Scan for the cell matching the given text and deliver its (x, y) coordinate at center. 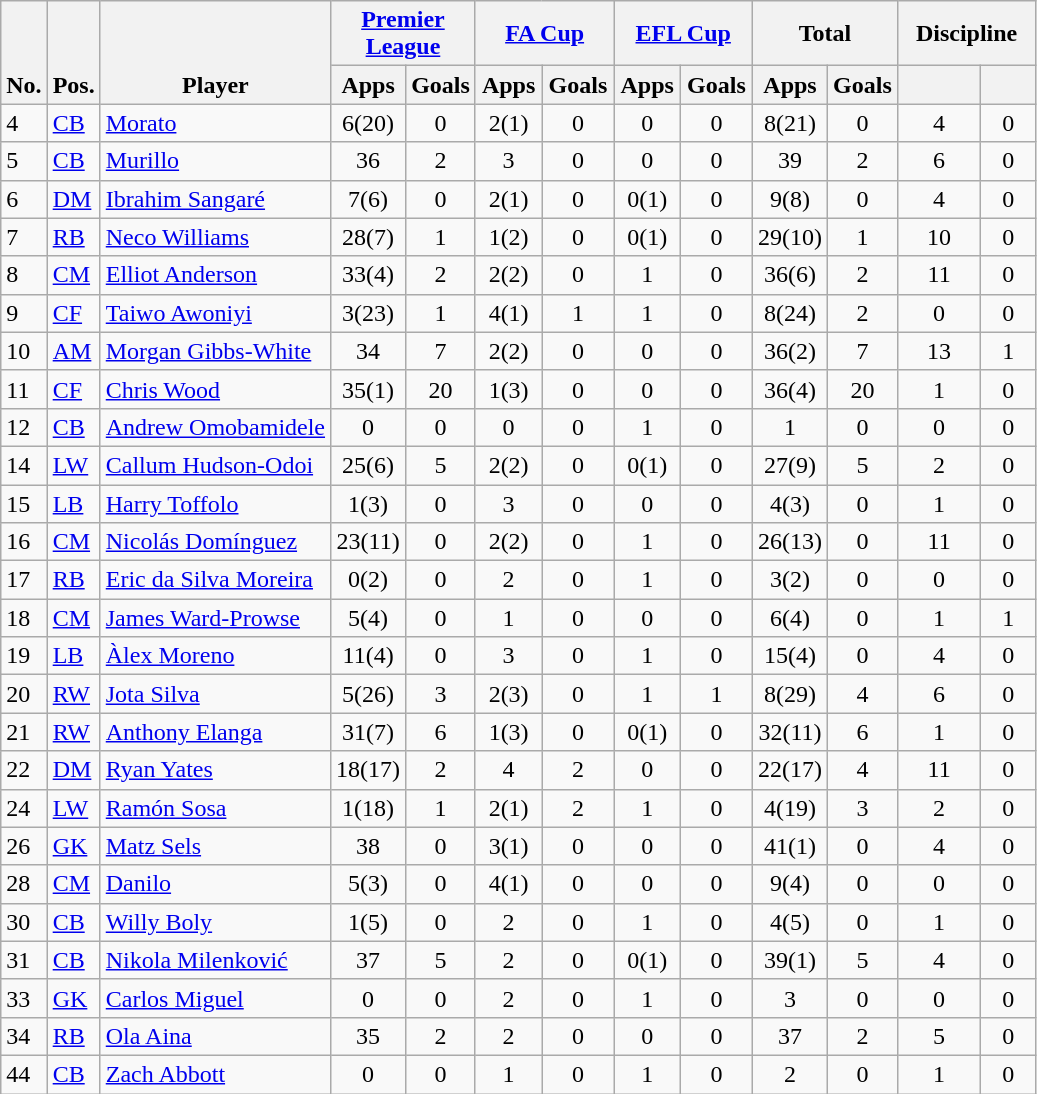
28(7) (368, 237)
5(3) (368, 884)
17 (24, 580)
Andrew Omobamidele (215, 427)
41(1) (790, 846)
7(6) (368, 199)
Carlos Miguel (215, 998)
Ryan Yates (215, 770)
8(21) (790, 123)
35(1) (368, 389)
Zach Abbott (215, 1074)
Jota Silva (215, 694)
Pos. (74, 52)
36(4) (790, 389)
Callum Hudson-Odoi (215, 465)
31 (24, 960)
Premier League (404, 34)
32(11) (790, 732)
EFL Cup (684, 34)
26(13) (790, 542)
9(8) (790, 199)
38 (368, 846)
5(26) (368, 694)
Total (824, 34)
Discipline (966, 34)
5(4) (368, 618)
36 (368, 161)
2(3) (508, 694)
Player (215, 52)
Danilo (215, 884)
Chris Wood (215, 389)
4(19) (790, 808)
James Ward-Prowse (215, 618)
Ibrahim Sangaré (215, 199)
12 (24, 427)
27(9) (790, 465)
Nicolás Domínguez (215, 542)
22(17) (790, 770)
3(2) (790, 580)
24 (24, 808)
39 (790, 161)
9(4) (790, 884)
Anthony Elanga (215, 732)
4(3) (790, 503)
13 (939, 351)
Àlex Moreno (215, 656)
14 (24, 465)
3(1) (508, 846)
Morato (215, 123)
36(2) (790, 351)
29(10) (790, 237)
21 (24, 732)
30 (24, 922)
Harry Toffolo (215, 503)
18(17) (368, 770)
44 (24, 1074)
Eric da Silva Moreira (215, 580)
8(29) (790, 694)
23(11) (368, 542)
11(4) (368, 656)
6(4) (790, 618)
1(2) (508, 237)
Ramón Sosa (215, 808)
Elliot Anderson (215, 275)
18 (24, 618)
Neco Williams (215, 237)
8(24) (790, 313)
Ola Aina (215, 1036)
Murillo (215, 161)
25(6) (368, 465)
4(5) (790, 922)
33 (24, 998)
6(20) (368, 123)
FA Cup (544, 34)
35 (368, 1036)
Morgan Gibbs-White (215, 351)
33(4) (368, 275)
28 (24, 884)
Taiwo Awoniyi (215, 313)
36(6) (790, 275)
8 (24, 275)
3(23) (368, 313)
39(1) (790, 960)
No. (24, 52)
15(4) (790, 656)
Matz Sels (215, 846)
1(18) (368, 808)
0(2) (368, 580)
1(5) (368, 922)
AM (74, 351)
16 (24, 542)
31(7) (368, 732)
22 (24, 770)
Willy Boly (215, 922)
19 (24, 656)
Nikola Milenković (215, 960)
26 (24, 846)
15 (24, 503)
9 (24, 313)
